Return (X, Y) of the center of cell containing provided text 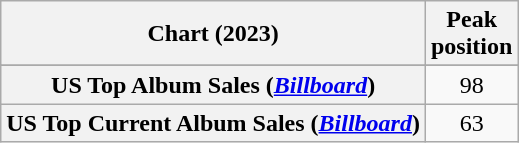
Chart (2023) (214, 34)
Peakposition (471, 34)
US Top Current Album Sales (Billboard) (214, 123)
98 (471, 85)
63 (471, 123)
US Top Album Sales (Billboard) (214, 85)
